Scan for the cell matching the given text and deliver its [x, y] coordinate at center. 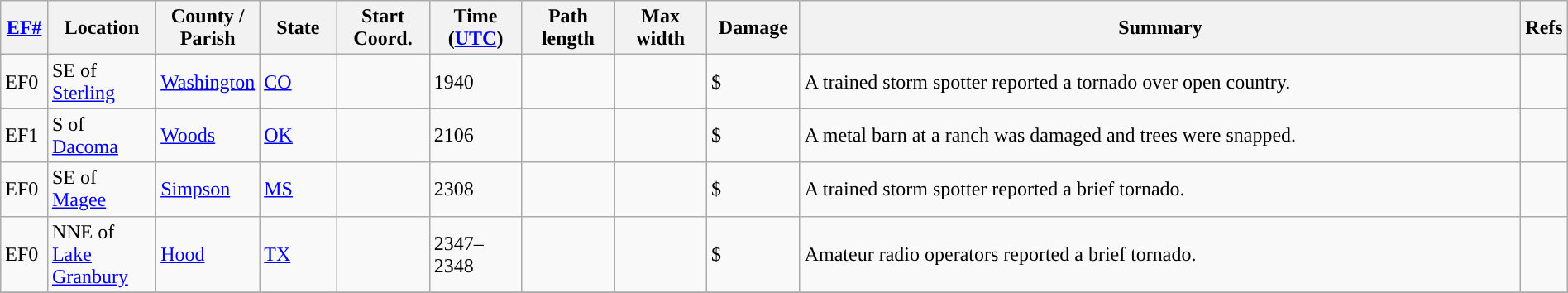
County / Parish [208, 28]
SE of Magee [101, 189]
2106 [476, 136]
Location [101, 28]
A metal barn at a ranch was damaged and trees were snapped. [1160, 136]
Simpson [208, 189]
MS [298, 189]
Max width [661, 28]
Hood [208, 254]
A trained storm spotter reported a brief tornado. [1160, 189]
Path length [568, 28]
State [298, 28]
TX [298, 254]
Damage [753, 28]
Start Coord. [383, 28]
Amateur radio operators reported a brief tornado. [1160, 254]
A trained storm spotter reported a tornado over open country. [1160, 81]
1940 [476, 81]
Woods [208, 136]
Refs [1544, 28]
Washington [208, 81]
S of Dacoma [101, 136]
CO [298, 81]
SE of Sterling [101, 81]
2347–2348 [476, 254]
NNE of Lake Granbury [101, 254]
Time (UTC) [476, 28]
2308 [476, 189]
EF1 [25, 136]
EF# [25, 28]
Summary [1160, 28]
OK [298, 136]
